Capture the cell that displays the provided text and extract its [x, y] central coordinate. 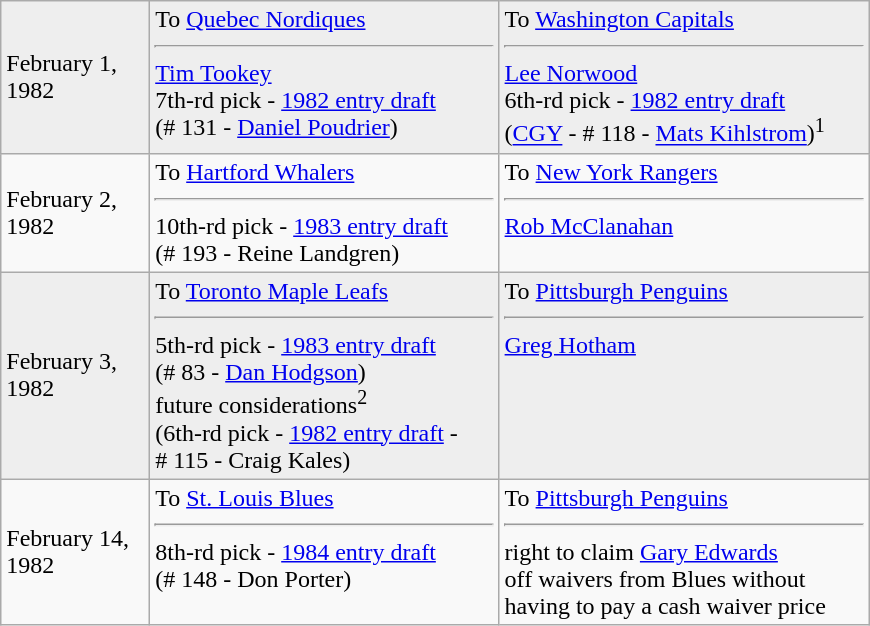
To Quebec NordiquesTim Tookey7th-rd pick - 1982 entry draft(# 131 - Daniel Poudrier) [324, 78]
To St. Louis Blues8th-rd pick - 1984 entry draft(# 148 - Don Porter) [324, 552]
February 1,1982 [76, 78]
February 3,1982 [76, 376]
February 2,1982 [76, 212]
To Pittsburgh Penguinsright to claim Gary Edwardsoff waivers from Blues withouthaving to pay a cash waiver price [684, 552]
To Washington CapitalsLee Norwood6th-rd pick - 1982 entry draft(CGY - # 118 - Mats Kihlstrom)1 [684, 78]
To Pittsburgh PenguinsGreg Hotham [684, 376]
To New York RangersRob McClanahan [684, 212]
February 14,1982 [76, 552]
To Toronto Maple Leafs5th-rd pick - 1983 entry draft(# 83 - Dan Hodgson)future considerations2(6th-rd pick - 1982 entry draft -# 115 - Craig Kales) [324, 376]
To Hartford Whalers10th-rd pick - 1983 entry draft(# 193 - Reine Landgren) [324, 212]
